Detect which cell encompasses the target text, then output its [x, y] center coordinate. 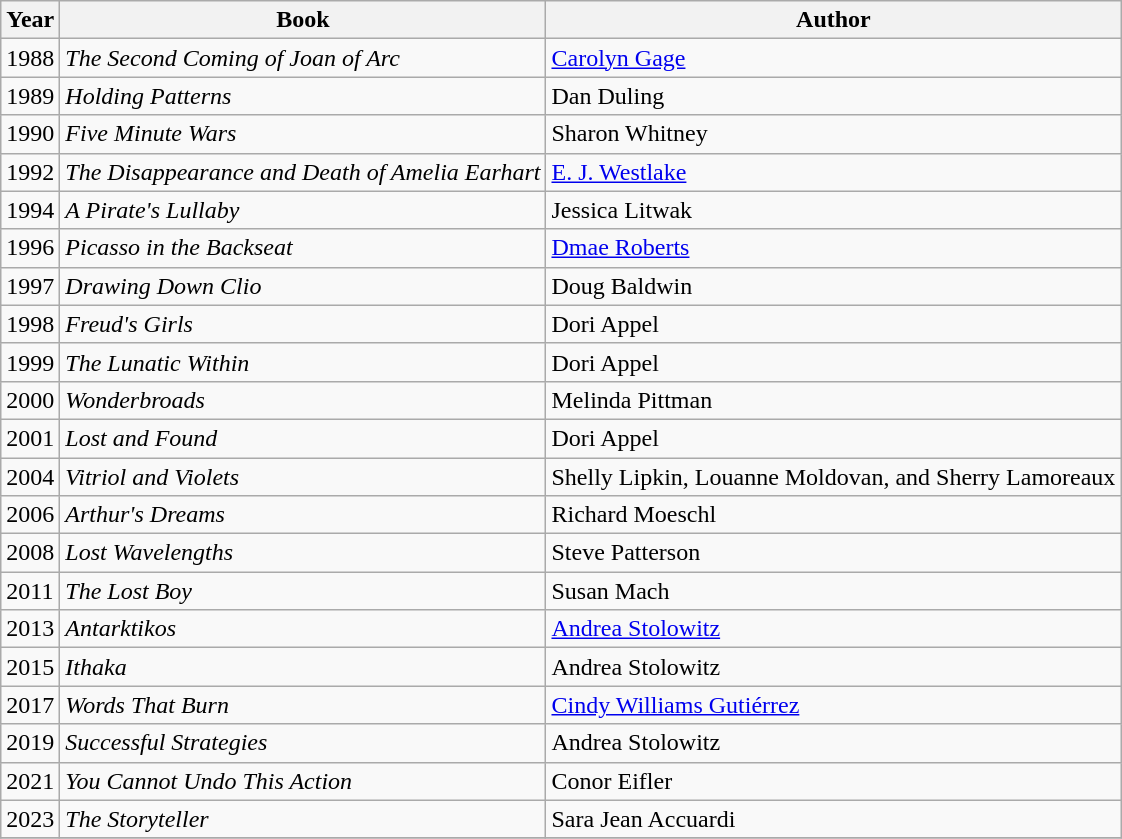
Doug Baldwin [834, 286]
Sara Jean Accuardi [834, 819]
Five Minute Wars [303, 134]
1988 [30, 58]
A Pirate's Lullaby [303, 210]
2023 [30, 819]
Freud's Girls [303, 324]
1989 [30, 96]
Wonderbroads [303, 400]
2004 [30, 477]
1998 [30, 324]
Author [834, 20]
Antarktikos [303, 629]
2017 [30, 705]
Melinda Pittman [834, 400]
E. J. Westlake [834, 172]
The Second Coming of Joan of Arc [303, 58]
1997 [30, 286]
2001 [30, 438]
Lost Wavelengths [303, 553]
Cindy Williams Gutiérrez [834, 705]
Carolyn Gage [834, 58]
Sharon Whitney [834, 134]
The Lunatic Within [303, 362]
2013 [30, 629]
Book [303, 20]
Successful Strategies [303, 743]
Picasso in the Backseat [303, 248]
The Storyteller [303, 819]
Vitriol and Violets [303, 477]
The Lost Boy [303, 591]
2021 [30, 781]
Arthur's Dreams [303, 515]
Jessica Litwak [834, 210]
2006 [30, 515]
Holding Patterns [303, 96]
Drawing Down Clio [303, 286]
1996 [30, 248]
2000 [30, 400]
Words That Burn [303, 705]
Lost and Found [303, 438]
Ithaka [303, 667]
2011 [30, 591]
Dmae Roberts [834, 248]
Shelly Lipkin, Louanne Moldovan, and Sherry Lamoreaux [834, 477]
1992 [30, 172]
2019 [30, 743]
1994 [30, 210]
Steve Patterson [834, 553]
The Disappearance and Death of Amelia Earhart [303, 172]
Dan Duling [834, 96]
1999 [30, 362]
Conor Eifler [834, 781]
Year [30, 20]
You Cannot Undo This Action [303, 781]
2015 [30, 667]
Richard Moeschl [834, 515]
2008 [30, 553]
1990 [30, 134]
Susan Mach [834, 591]
